Scan for the cell matching the given text and deliver its (x, y) coordinate at center. 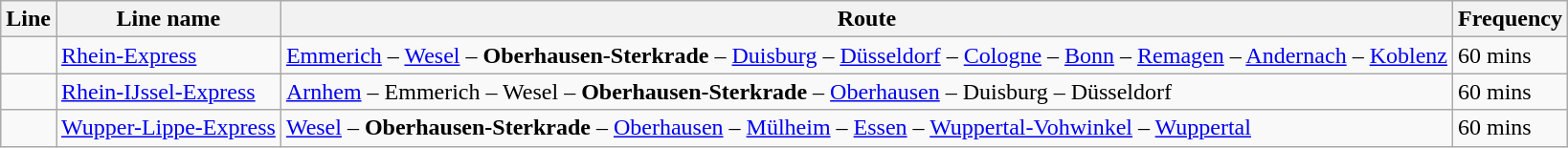
Line (29, 19)
Route (866, 19)
Rhein-Express (168, 55)
Emmerich – Wesel – Oberhausen-Sterkrade – Duisburg – Düsseldorf – Cologne – Bonn – Remagen – Andernach – Koblenz (866, 55)
Line name (168, 19)
Frequency (1510, 19)
Arnhem – Emmerich – Wesel – Oberhausen-Sterkrade – Oberhausen – Duisburg – Düsseldorf (866, 92)
Rhein-IJssel-Express (168, 92)
Wupper-Lippe-Express (168, 128)
Wesel – Oberhausen-Sterkrade – Oberhausen – Mülheim – Essen – Wuppertal-Vohwinkel – Wuppertal (866, 128)
